Determine the (X, Y) coordinate at the center of the cell enclosing the given text.  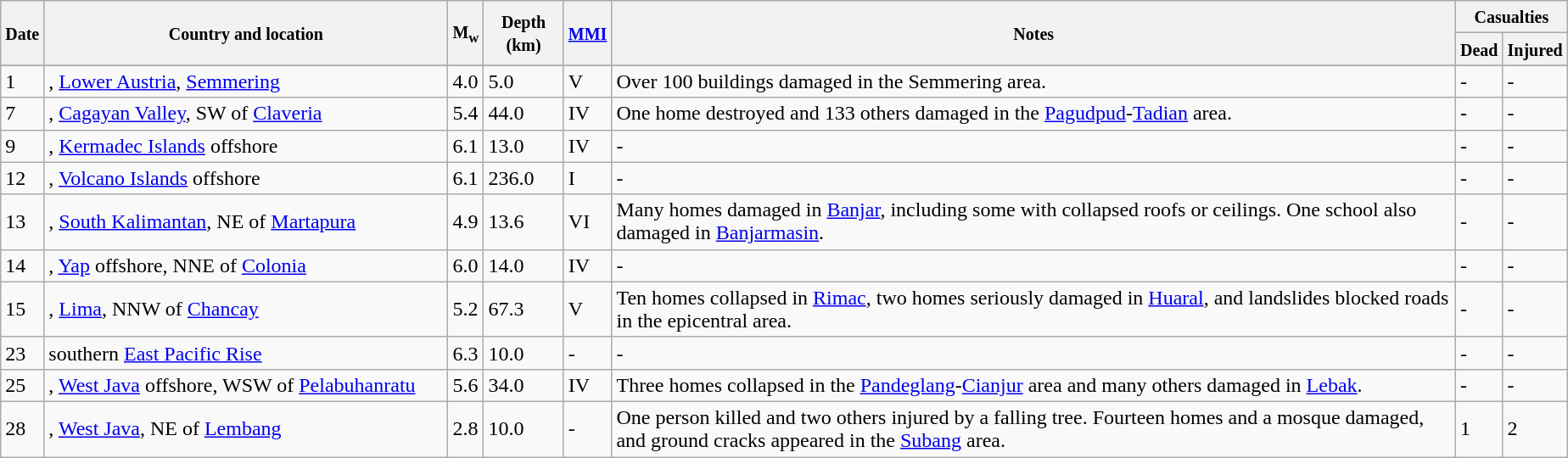
4.9 (466, 222)
Over 100 buildings damaged in the Semmering area. (1033, 81)
34.0 (524, 385)
VI (587, 222)
Casualties (1511, 17)
southern East Pacific Rise (246, 353)
2.8 (466, 429)
, Lower Austria, Semmering (246, 81)
, Lima, NNW of Chancay (246, 309)
, West Java offshore, WSW of Pelabuhanratu (246, 385)
, West Java, NE of Lembang (246, 429)
One person killed and two others injured by a falling tree. Fourteen homes and a mosque damaged, and ground cracks appeared in the Subang area. (1033, 429)
9 (22, 146)
, South Kalimantan, NE of Martapura (246, 222)
Country and location (246, 33)
Ten homes collapsed in Rimac, two homes seriously damaged in Huaral, and landslides blocked roads in the epicentral area. (1033, 309)
Depth (km) (524, 33)
2 (1535, 429)
236.0 (524, 178)
, Volcano Islands offshore (246, 178)
5.0 (524, 81)
13 (22, 222)
6.3 (466, 353)
15 (22, 309)
, Yap offshore, NNE of Colonia (246, 265)
Three homes collapsed in the Pandeglang-Cianjur area and many others damaged in Lebak. (1033, 385)
23 (22, 353)
, Kermadec Islands offshore (246, 146)
7 (22, 114)
5.6 (466, 385)
MMI (587, 33)
13.6 (524, 222)
I (587, 178)
Injured (1535, 49)
5.4 (466, 114)
Date (22, 33)
5.2 (466, 309)
Many homes damaged in Banjar, including some with collapsed roofs or ceilings. One school also damaged in Banjarmasin. (1033, 222)
Notes (1033, 33)
, Cagayan Valley, SW of Claveria (246, 114)
12 (22, 178)
67.3 (524, 309)
13.0 (524, 146)
6.0 (466, 265)
44.0 (524, 114)
14.0 (524, 265)
Mw (466, 33)
28 (22, 429)
4.0 (466, 81)
Dead (1479, 49)
25 (22, 385)
14 (22, 265)
One home destroyed and 133 others damaged in the Pagudpud-Tadian area. (1033, 114)
